Find where the given text appears and provide that cell's center as [x, y] coordinate. 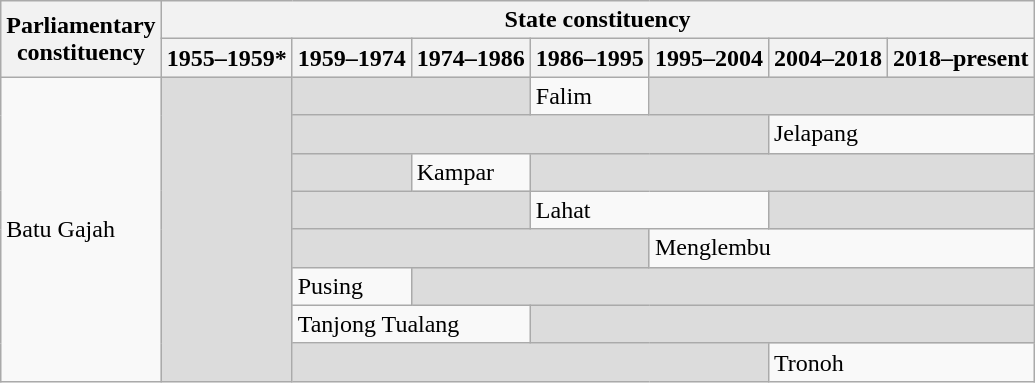
Lahat [649, 210]
Tanjong Tualang [411, 324]
Falim [590, 96]
2018–present [960, 58]
State constituency [598, 20]
Parliamentaryconstituency [81, 39]
2004–2018 [828, 58]
1995–2004 [708, 58]
Pusing [352, 286]
Kampar [470, 172]
1959–1974 [352, 58]
1986–1995 [590, 58]
Tronoh [901, 362]
1955–1959* [226, 58]
Menglembu [842, 248]
1974–1986 [470, 58]
Jelapang [901, 134]
Batu Gajah [81, 229]
